Scan for the cell matching the given text and deliver its (x, y) coordinate at center. 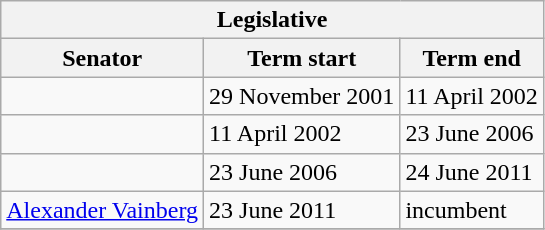
incumbent (472, 210)
Term end (472, 58)
Term start (302, 58)
23 June 2011 (302, 210)
24 June 2011 (472, 172)
29 November 2001 (302, 96)
Alexander Vainberg (102, 210)
Legislative (272, 20)
Senator (102, 58)
